Locate the cell with the specified text and output its [X, Y] center coordinate. 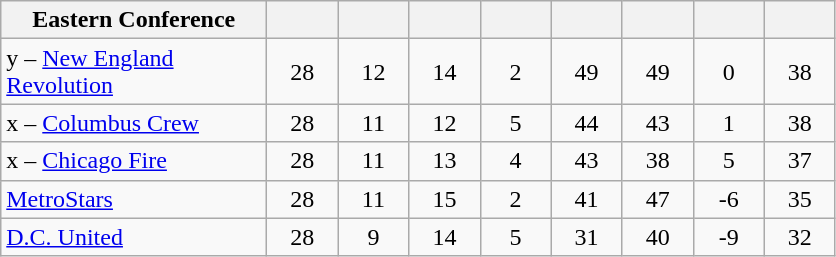
15 [444, 199]
1 [728, 123]
44 [586, 123]
35 [800, 199]
MetroStars [134, 199]
Eastern Conference [134, 20]
x – Chicago Fire [134, 161]
x – Columbus Crew [134, 123]
47 [658, 199]
31 [586, 237]
13 [444, 161]
-6 [728, 199]
32 [800, 237]
D.C. United [134, 237]
41 [586, 199]
-9 [728, 237]
9 [374, 237]
0 [728, 72]
37 [800, 161]
40 [658, 237]
4 [516, 161]
y – New England Revolution [134, 72]
